Locate the cell with the specified text and output its [X, Y] center coordinate. 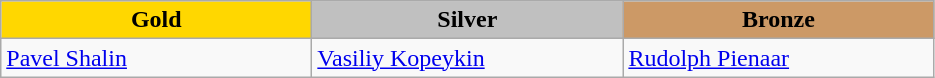
Bronze [778, 20]
Vasiliy Kopeykin [468, 58]
Rudolph Pienaar [778, 58]
Pavel Shalin [156, 58]
Silver [468, 20]
Gold [156, 20]
